Search for the cell housing the specified text and yield its (x, y) center coordinate. 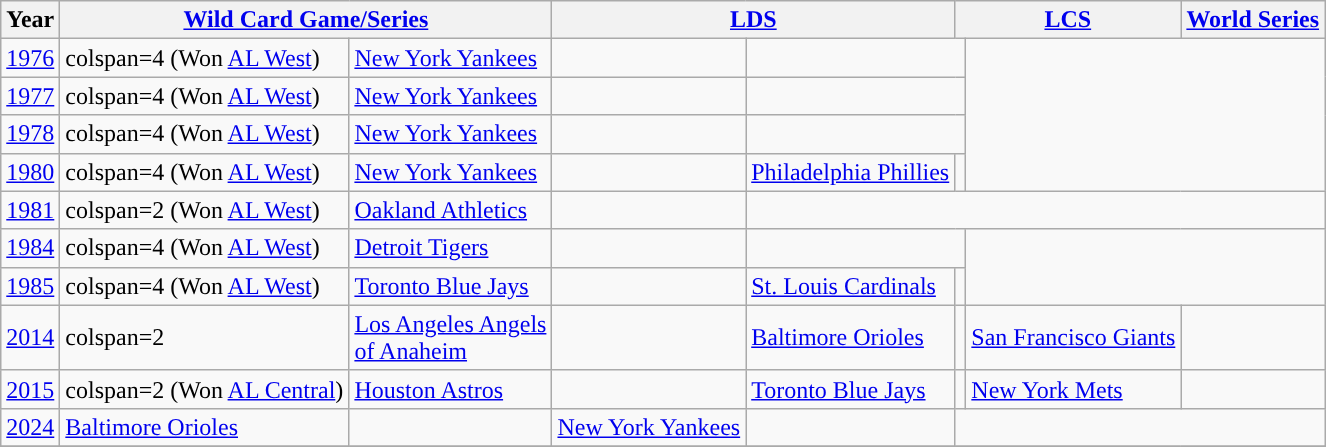
1984 (30, 248)
Philadelphia Phillies (850, 172)
2024 (30, 427)
Wild Card Game/Series (306, 20)
Los Angeles Angelsof Anaheim (450, 338)
1985 (30, 286)
colspan=2 (Won AL Central) (204, 389)
World Series (1253, 20)
Oakland Athletics (450, 210)
LDS (754, 20)
Year (30, 20)
New York Mets (1074, 389)
1978 (30, 134)
San Francisco Giants (1074, 338)
1981 (30, 210)
2015 (30, 389)
2014 (30, 338)
Detroit Tigers (450, 248)
St. Louis Cardinals (850, 286)
Houston Astros (450, 389)
1980 (30, 172)
colspan=2 (204, 338)
1976 (30, 58)
LCS (1068, 20)
colspan=2 (Won AL West) (204, 210)
1977 (30, 96)
